From the cell containing the given text, extract its center point as [X, Y] coordinate. 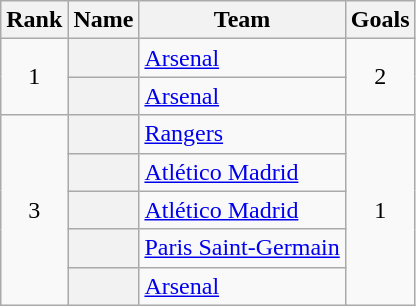
2 [380, 77]
Rangers [242, 134]
Team [242, 20]
3 [34, 210]
Paris Saint-Germain [242, 248]
Name [104, 20]
Goals [380, 20]
Rank [34, 20]
